Provide the [x, y] coordinate of the cell's center where the given text is located.  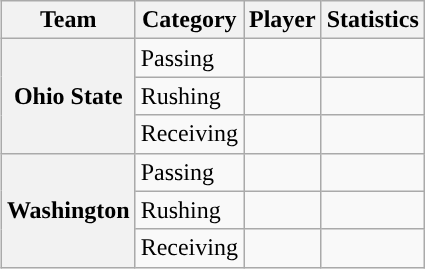
Team [68, 20]
Player [283, 20]
Washington [68, 210]
Statistics [372, 20]
Ohio State [68, 96]
Category [189, 20]
